Pinpoint the cell where the given text exists, returning its [x, y] midpoint coordinate. 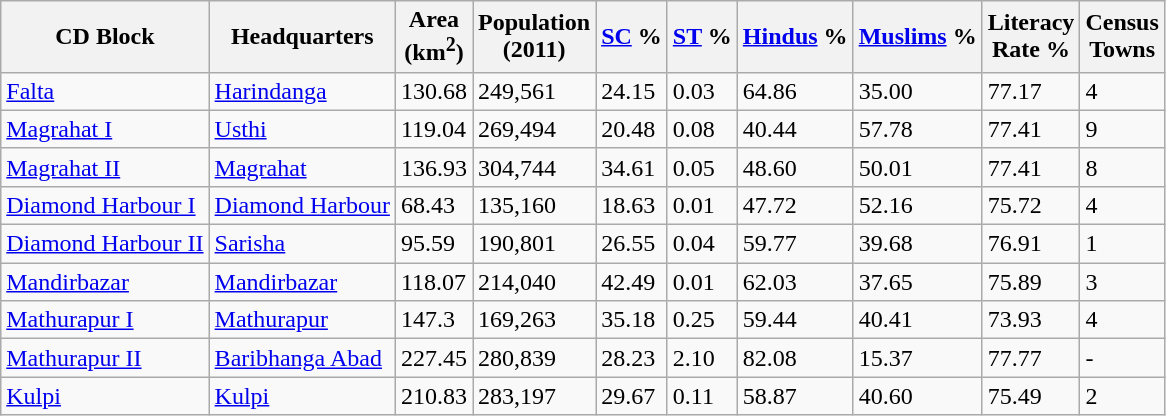
64.86 [795, 91]
135,160 [534, 205]
40.44 [795, 129]
52.16 [918, 205]
62.03 [795, 282]
Headquarters [302, 37]
130.68 [434, 91]
169,263 [534, 320]
Mathurapur I [105, 320]
Falta [105, 91]
0.08 [702, 129]
269,494 [534, 129]
0.25 [702, 320]
Mathurapur [302, 320]
42.49 [632, 282]
Magrahat [302, 167]
2.10 [702, 358]
3 [1122, 282]
24.15 [632, 91]
2 [1122, 396]
15.37 [918, 358]
75.89 [1031, 282]
0.11 [702, 396]
Magrahat I [105, 129]
34.61 [632, 167]
59.44 [795, 320]
29.67 [632, 396]
8 [1122, 167]
118.07 [434, 282]
68.43 [434, 205]
0.04 [702, 244]
Mathurapur II [105, 358]
Sarisha [302, 244]
CensusTowns [1122, 37]
227.45 [434, 358]
39.68 [918, 244]
35.00 [918, 91]
35.18 [632, 320]
18.63 [632, 205]
Muslims % [918, 37]
40.60 [918, 396]
Magrahat II [105, 167]
283,197 [534, 396]
210.83 [434, 396]
57.78 [918, 129]
26.55 [632, 244]
304,744 [534, 167]
Harindanga [302, 91]
73.93 [1031, 320]
20.48 [632, 129]
75.72 [1031, 205]
28.23 [632, 358]
214,040 [534, 282]
SC % [632, 37]
147.3 [434, 320]
Baribhanga Abad [302, 358]
- [1122, 358]
136.93 [434, 167]
190,801 [534, 244]
59.77 [795, 244]
95.59 [434, 244]
75.49 [1031, 396]
9 [1122, 129]
0.03 [702, 91]
48.60 [795, 167]
119.04 [434, 129]
ST % [702, 37]
Population(2011) [534, 37]
58.87 [795, 396]
1 [1122, 244]
Diamond Harbour I [105, 205]
Usthi [302, 129]
0.05 [702, 167]
Diamond Harbour [302, 205]
47.72 [795, 205]
Literacy Rate % [1031, 37]
249,561 [534, 91]
50.01 [918, 167]
77.17 [1031, 91]
Area(km2) [434, 37]
280,839 [534, 358]
76.91 [1031, 244]
CD Block [105, 37]
77.77 [1031, 358]
40.41 [918, 320]
37.65 [918, 282]
Diamond Harbour II [105, 244]
Hindus % [795, 37]
82.08 [795, 358]
